Identify which cell holds the provided text, then report its [x, y] central coordinate. 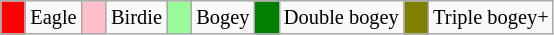
Eagle [53, 17]
Bogey [222, 17]
Triple bogey+ [490, 17]
Double bogey [342, 17]
Birdie [136, 17]
